Search for the cell housing the specified text and yield its [x, y] center coordinate. 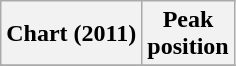
Chart (2011) [72, 34]
Peakposition [188, 34]
